Pinpoint the cell where the given text exists, returning its (X, Y) midpoint coordinate. 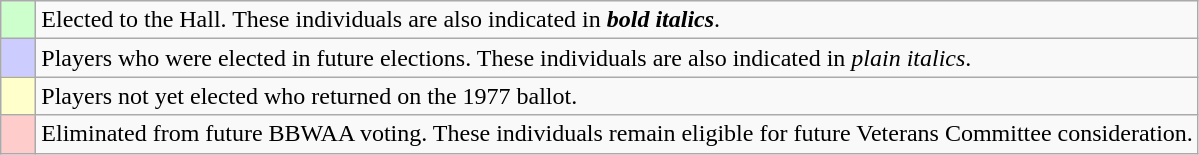
Elected to the Hall. These individuals are also indicated in bold italics. (618, 20)
Players who were elected in future elections. These individuals are also indicated in plain italics. (618, 58)
Eliminated from future BBWAA voting. These individuals remain eligible for future Veterans Committee consideration. (618, 134)
Players not yet elected who returned on the 1977 ballot. (618, 96)
